Detect which cell encompasses the target text, then output its [x, y] center coordinate. 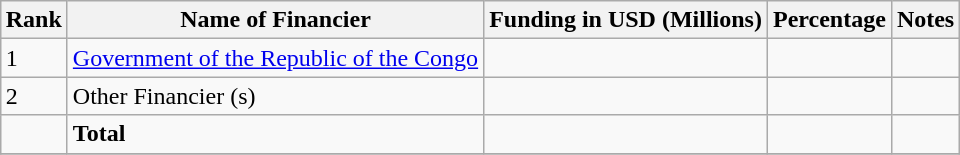
Name of Financier [275, 20]
Other Financier (s) [275, 96]
Rank [34, 20]
Funding in USD (Millions) [626, 20]
2 [34, 96]
1 [34, 58]
Total [275, 134]
Government of the Republic of the Congo [275, 58]
Percentage [829, 20]
Notes [925, 20]
